Output the (X, Y) coordinate of the center of the cell containing the given text.  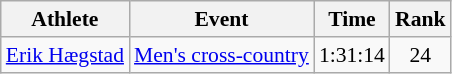
Athlete (65, 19)
Time (352, 19)
1:31:14 (352, 55)
Men's cross-country (222, 55)
24 (420, 55)
Erik Hægstad (65, 55)
Event (222, 19)
Rank (420, 19)
